Scan for the cell matching the given text and deliver its [X, Y] coordinate at center. 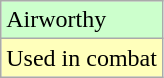
Airworthy [82, 20]
Used in combat [82, 58]
